For the text-containing cell, return its midpoint in (x, y) coordinate format. 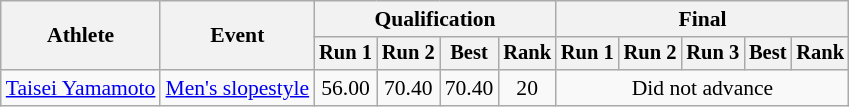
Taisei Yamamoto (81, 88)
Did not advance (702, 88)
Final (702, 19)
Run 3 (712, 54)
Event (237, 36)
20 (527, 88)
Men's slopestyle (237, 88)
Qualification (435, 19)
56.00 (346, 88)
Athlete (81, 36)
